From the cell containing the given text, extract its center point as (x, y) coordinate. 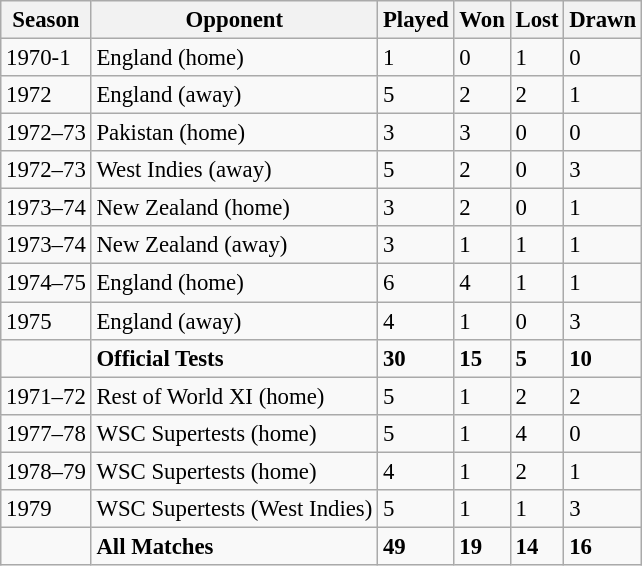
New Zealand (away) (234, 245)
16 (603, 546)
Lost (537, 20)
1977–78 (46, 433)
1978–79 (46, 471)
6 (416, 283)
Pakistan (home) (234, 133)
1974–75 (46, 283)
49 (416, 546)
Played (416, 20)
WSC Supertests (West Indies) (234, 509)
Official Tests (234, 358)
Opponent (234, 20)
15 (482, 358)
Won (482, 20)
14 (537, 546)
1971–72 (46, 396)
Rest of World XI (home) (234, 396)
10 (603, 358)
19 (482, 546)
West Indies (away) (234, 170)
1972 (46, 95)
30 (416, 358)
1975 (46, 321)
1979 (46, 509)
Season (46, 20)
Drawn (603, 20)
All Matches (234, 546)
New Zealand (home) (234, 208)
1970-1 (46, 58)
